Capture the cell that displays the provided text and extract its [x, y] central coordinate. 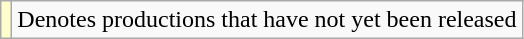
Denotes productions that have not yet been released [267, 20]
